For the text-containing cell, return its midpoint in [x, y] coordinate format. 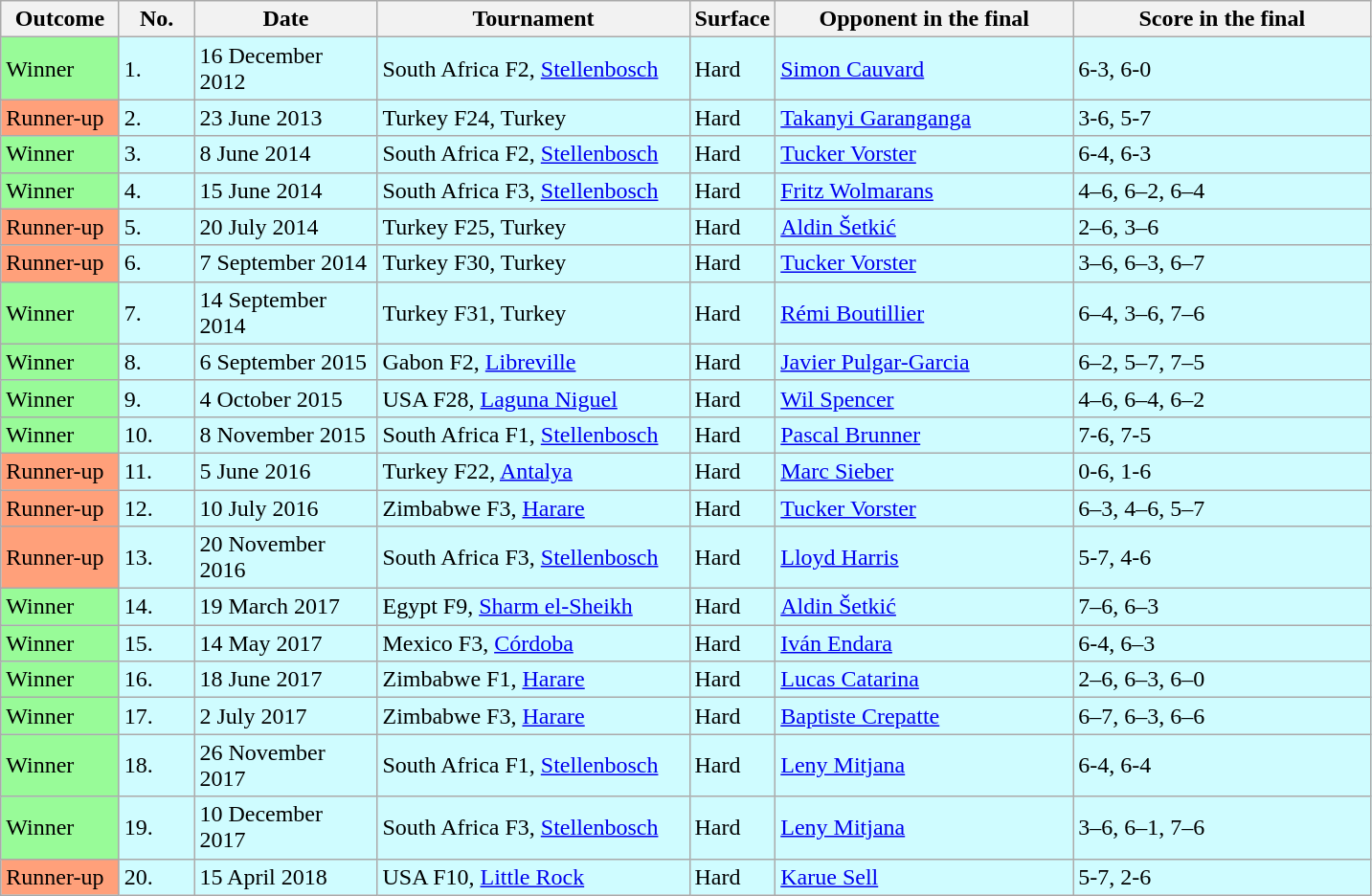
20 July 2014 [285, 227]
2. [157, 118]
7–6, 6–3 [1222, 607]
Surface [732, 19]
15 June 2014 [285, 190]
11. [157, 471]
Score in the final [1222, 19]
Takanyi Garanganga [925, 118]
Tournament [533, 19]
4. [157, 190]
Zimbabwe F1, Harare [533, 680]
6–3, 4–6, 5–7 [1222, 508]
23 June 2013 [285, 118]
7-6, 7-5 [1222, 435]
14. [157, 607]
5. [157, 227]
10 July 2016 [285, 508]
Turkey F22, Antalya [533, 471]
3–6, 6–1, 7–6 [1222, 827]
6–2, 5–7, 7–5 [1222, 362]
Date [285, 19]
18. [157, 766]
20. [157, 877]
1. [157, 69]
Lloyd Harris [925, 557]
2–6, 3–6 [1222, 227]
6–7, 6–3, 6–6 [1222, 716]
16. [157, 680]
Fritz Wolmarans [925, 190]
8 November 2015 [285, 435]
20 November 2016 [285, 557]
6-3, 6-0 [1222, 69]
16 December 2012 [285, 69]
19. [157, 827]
8. [157, 362]
8 June 2014 [285, 154]
Pascal Brunner [925, 435]
3. [157, 154]
7. [157, 312]
3-6, 5-7 [1222, 118]
17. [157, 716]
No. [157, 19]
5 June 2016 [285, 471]
10 December 2017 [285, 827]
5-7, 2-6 [1222, 877]
Karue Sell [925, 877]
Turkey F25, Turkey [533, 227]
Wil Spencer [925, 398]
7 September 2014 [285, 263]
2 July 2017 [285, 716]
12. [157, 508]
2–6, 6–3, 6–0 [1222, 680]
4–6, 6–4, 6–2 [1222, 398]
6-4, 6-3 [1222, 154]
Marc Sieber [925, 471]
15 April 2018 [285, 877]
15. [157, 643]
Rémi Boutillier [925, 312]
Gabon F2, Libreville [533, 362]
6-4, 6–3 [1222, 643]
USA F10, Little Rock [533, 877]
Egypt F9, Sharm el-Sheikh [533, 607]
10. [157, 435]
6–4, 3–6, 7–6 [1222, 312]
4 October 2015 [285, 398]
Javier Pulgar-Garcia [925, 362]
Mexico F3, Córdoba [533, 643]
6. [157, 263]
Opponent in the final [925, 19]
0-6, 1-6 [1222, 471]
6-4, 6-4 [1222, 766]
Turkey F24, Turkey [533, 118]
USA F28, Laguna Niguel [533, 398]
Outcome [60, 19]
Turkey F31, Turkey [533, 312]
5-7, 4-6 [1222, 557]
3–6, 6–3, 6–7 [1222, 263]
14 September 2014 [285, 312]
9. [157, 398]
26 November 2017 [285, 766]
Baptiste Crepatte [925, 716]
Simon Cauvard [925, 69]
6 September 2015 [285, 362]
Turkey F30, Turkey [533, 263]
19 March 2017 [285, 607]
14 May 2017 [285, 643]
18 June 2017 [285, 680]
Iván Endara [925, 643]
13. [157, 557]
4–6, 6–2, 6–4 [1222, 190]
Lucas Catarina [925, 680]
